Capture the cell that displays the provided text and extract its [x, y] central coordinate. 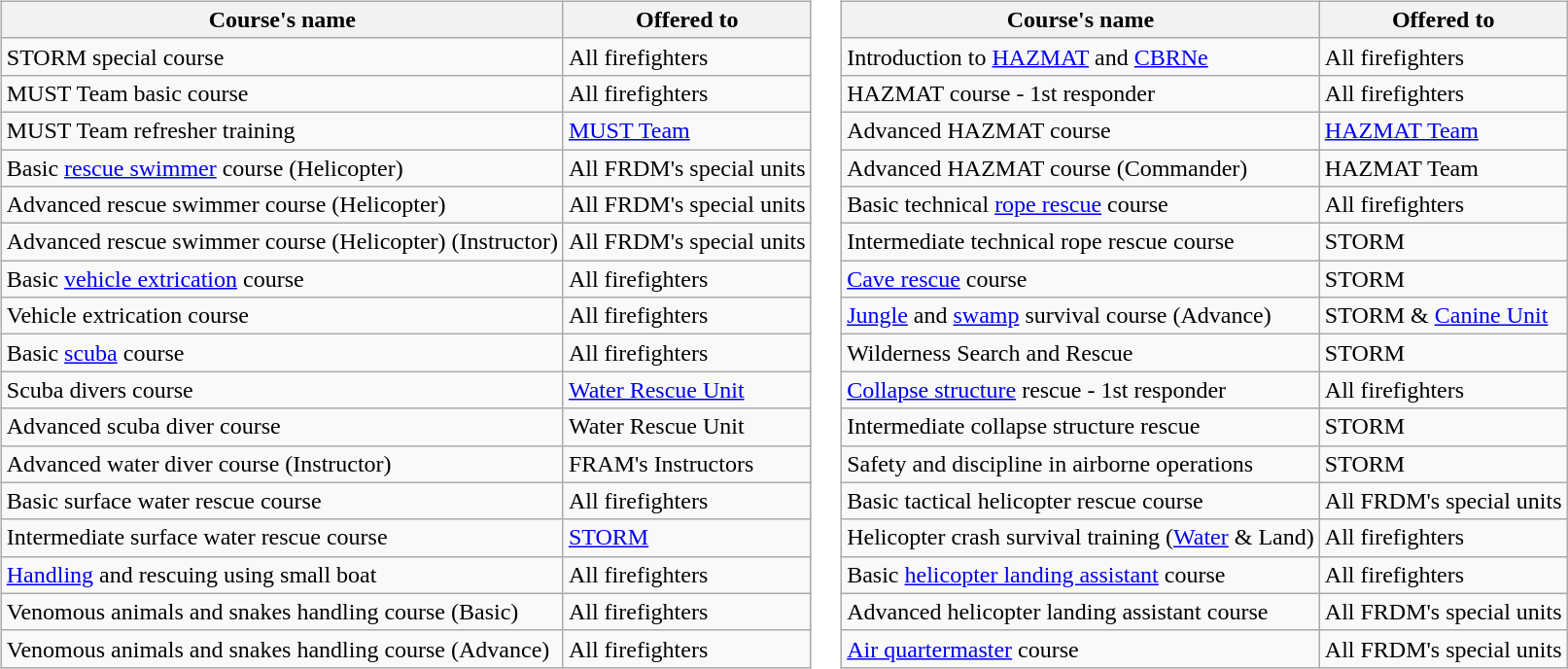
MUST Team refresher training [282, 130]
STORM & Canine Unit [1443, 316]
Advanced rescue swimmer course (Helicopter) [282, 205]
Advanced rescue swimmer course (Helicopter) (Instructor) [282, 242]
Advanced HAZMAT course (Commander) [1081, 168]
Vehicle extrication course [282, 316]
Air quartermaster course [1081, 649]
Advanced helicopter landing assistant course [1081, 612]
Basic scuba course [282, 353]
Basic helicopter landing assistant course [1081, 575]
Jungle and swamp survival course (Advance) [1081, 316]
Basic technical rope rescue course [1081, 205]
Handling and rescuing using small boat [282, 575]
MUST Team basic course [282, 93]
Cave rescue course [1081, 279]
Advanced scuba diver course [282, 427]
Scuba divers course [282, 390]
Advanced water diver course (Instructor) [282, 464]
Wilderness Search and Rescue [1081, 353]
Basic surface water rescue course [282, 501]
MUST Team [686, 130]
Basic vehicle extrication course [282, 279]
Introduction to HAZMAT and CBRNe [1081, 56]
Advanced HAZMAT course [1081, 130]
HAZMAT course - 1st responder [1081, 93]
Basic rescue swimmer course (Helicopter) [282, 168]
FRAM's Instructors [686, 464]
Intermediate surface water rescue course [282, 538]
Helicopter crash survival training (Water & Land) [1081, 538]
Intermediate technical rope rescue course [1081, 242]
Venomous animals and snakes handling course (Advance) [282, 649]
Collapse structure rescue - 1st responder [1081, 390]
Safety and discipline in airborne operations [1081, 464]
STORM special course [282, 56]
Basic tactical helicopter rescue course [1081, 501]
Intermediate collapse structure rescue [1081, 427]
Venomous animals and snakes handling course (Basic) [282, 612]
